Locate the cell with the specified text and output its (x, y) center coordinate. 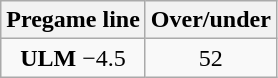
Over/under (210, 20)
Pregame line (74, 20)
ULM −4.5 (74, 58)
52 (210, 58)
